Find where the given text appears and provide that cell's center as [x, y] coordinate. 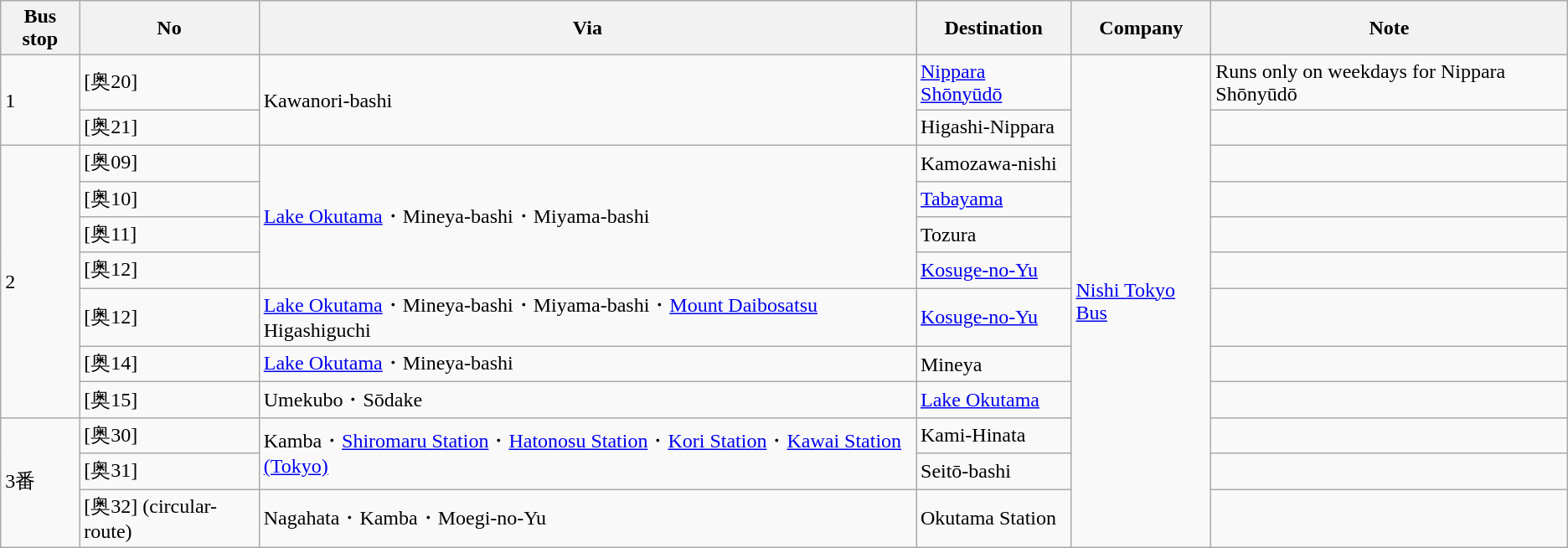
Seitō-bashi [993, 471]
Bus stop [40, 28]
Via [587, 28]
[奥09] [169, 163]
Mineya [993, 364]
3番 [40, 483]
[奥32] (circular-route) [169, 519]
Lake Okutama・Mineya-bashi [587, 364]
Nippara Shōnyūdō [993, 82]
[奥20] [169, 82]
Kamba・Shiromaru Station・Hatonosu Station・Kori Station・Kawai Station (Tokyo) [587, 452]
[奥14] [169, 364]
[奥21] [169, 127]
Kamozawa-nishi [993, 163]
Lake Okutama・Mineya-bashi・Miyama-bashi [587, 216]
Nagahata・Kamba・Moegi-no-Yu [587, 519]
2 [40, 282]
Nishi Tokyo Bus [1141, 302]
Note [1389, 28]
Lake Okutama [993, 401]
[奥15] [169, 401]
Lake Okutama・Mineya-bashi・Miyama-bashi・Mount Daibosatsu Higashiguchi [587, 318]
[奥11] [169, 235]
[奥30] [169, 436]
Okutama Station [993, 519]
Kami-Hinata [993, 436]
Higashi-Nippara [993, 127]
Tozura [993, 235]
Company [1141, 28]
No [169, 28]
Destination [993, 28]
[奥10] [169, 199]
1 [40, 101]
Kawanori-bashi [587, 101]
Umekubo・Sōdake [587, 401]
Runs only on weekdays for Nippara Shōnyūdō [1389, 82]
Tabayama [993, 199]
[奥31] [169, 471]
